Capture the cell that displays the provided text and extract its [X, Y] central coordinate. 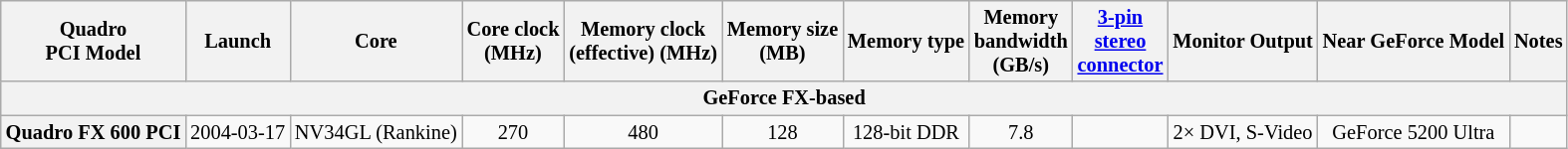
128-bit DDR [907, 132]
128 [783, 132]
Core [377, 41]
Core clock(MHz) [514, 41]
Launch [237, 41]
Memorybandwidth(GB/s) [1021, 41]
Memory type [907, 41]
Notes [1538, 41]
GeForce 5200 Ultra [1414, 132]
Monitor Output [1242, 41]
270 [514, 132]
480 [644, 132]
Quadro FX 600 PCI [94, 132]
Memory size(MB) [783, 41]
3-pinstereoconnector [1121, 41]
Near GeForce Model [1414, 41]
2004-03-17 [237, 132]
2× DVI, S-Video [1242, 132]
QuadroPCI Model [94, 41]
7.8 [1021, 132]
GeForce FX-based [785, 98]
Memory clock(effective) (MHz) [644, 41]
NV34GL (Rankine) [377, 132]
